Return (X, Y) of the center of cell containing provided text 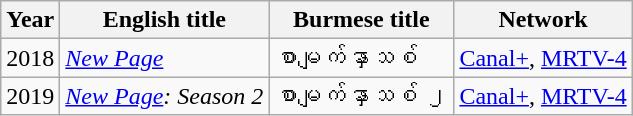
New Page (164, 58)
Burmese title (362, 20)
စာမျက်နှာသစ် ၂ (362, 96)
စာမျက်နှာသစ် (362, 58)
2019 (30, 96)
New Page: Season 2 (164, 96)
2018 (30, 58)
Network (543, 20)
Year (30, 20)
English title (164, 20)
